Search for the cell housing the specified text and yield its [x, y] center coordinate. 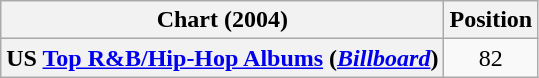
Chart (2004) [222, 20]
Position [491, 20]
82 [491, 58]
US Top R&B/Hip-Hop Albums (Billboard) [222, 58]
